Extract the [X, Y] coordinate from the center of the cell holding the provided text.  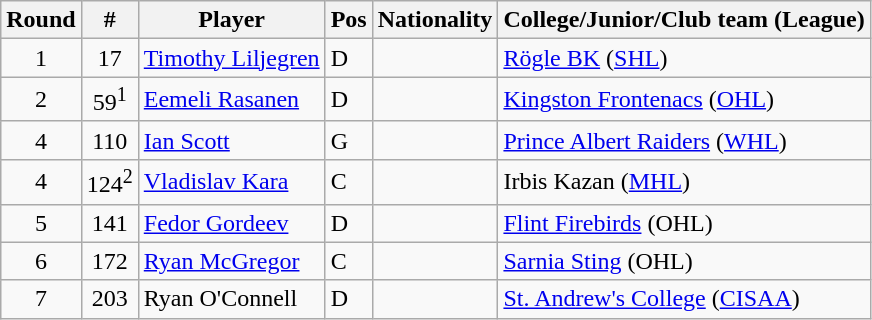
Player [232, 20]
6 [41, 261]
Nationality [435, 20]
591 [110, 100]
St. Andrew's College (CISAA) [684, 299]
Fedor Gordeev [232, 223]
1242 [110, 182]
Pos [348, 20]
Timothy Liljegren [232, 58]
Ryan McGregor [232, 261]
172 [110, 261]
Sarnia Sting (OHL) [684, 261]
Ryan O'Connell [232, 299]
203 [110, 299]
110 [110, 140]
2 [41, 100]
Eemeli Rasanen [232, 100]
17 [110, 58]
Round [41, 20]
# [110, 20]
Irbis Kazan (MHL) [684, 182]
1 [41, 58]
5 [41, 223]
G [348, 140]
Ian Scott [232, 140]
7 [41, 299]
Rögle BK (SHL) [684, 58]
College/Junior/Club team (League) [684, 20]
Flint Firebirds (OHL) [684, 223]
Kingston Frontenacs (OHL) [684, 100]
141 [110, 223]
Vladislav Kara [232, 182]
Prince Albert Raiders (WHL) [684, 140]
